Return (x, y) of the center of cell containing provided text 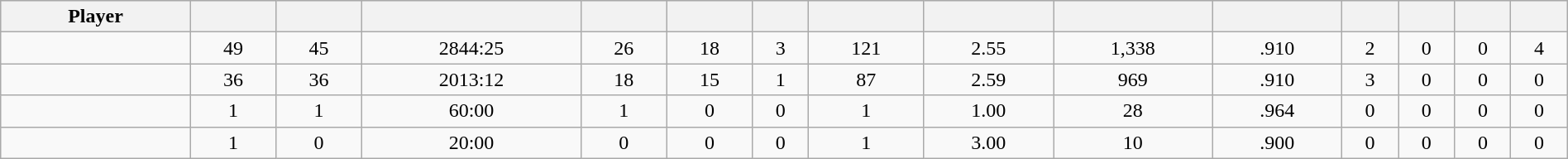
49 (233, 48)
1.00 (989, 111)
3.00 (989, 142)
2013:12 (471, 79)
60:00 (471, 111)
.900 (1277, 142)
2.59 (989, 79)
2.55 (989, 48)
15 (710, 79)
28 (1133, 111)
1,338 (1133, 48)
2844:25 (471, 48)
.964 (1277, 111)
121 (867, 48)
87 (867, 79)
969 (1133, 79)
4 (1539, 48)
20:00 (471, 142)
10 (1133, 142)
Player (96, 17)
2 (1370, 48)
45 (319, 48)
26 (624, 48)
